Extract the [x, y] coordinate from the center of the cell holding the provided text.  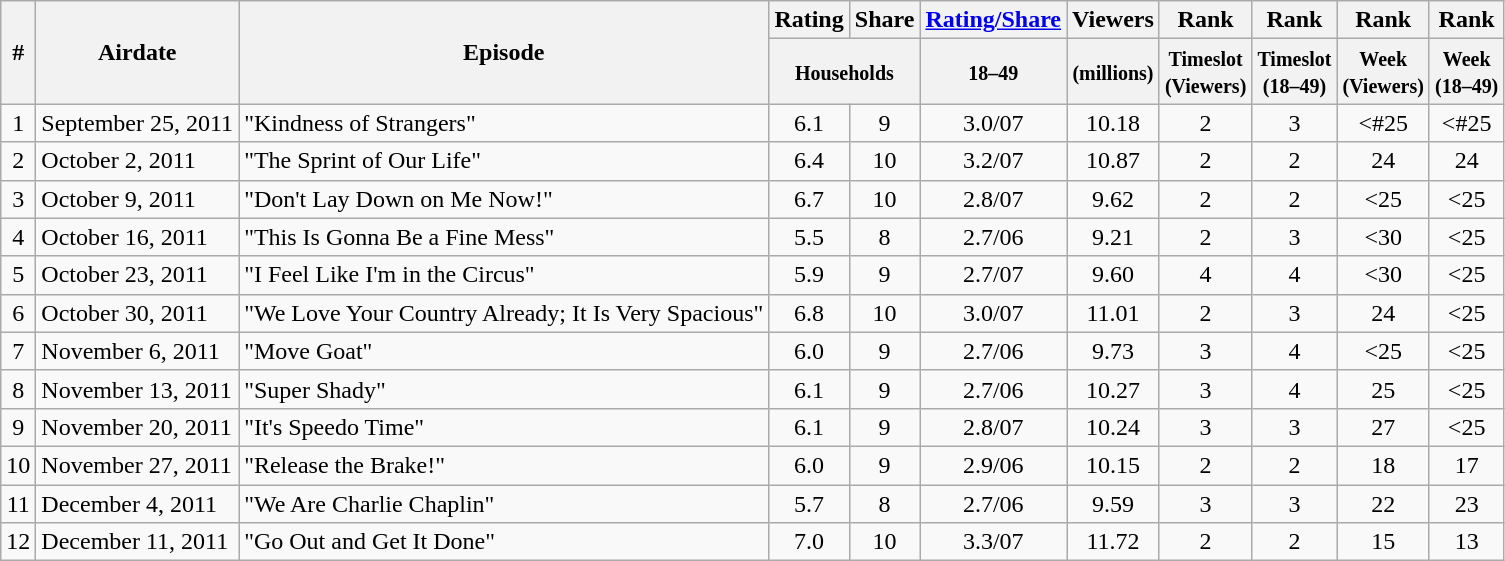
Episode [504, 52]
10.15 [1114, 465]
10.27 [1114, 389]
November 6, 2011 [138, 351]
"I Feel Like I'm in the Circus" [504, 275]
"The Sprint of Our Life" [504, 161]
November 27, 2011 [138, 465]
6.7 [809, 199]
Timeslot(18–49) [1294, 72]
11.01 [1114, 313]
Week(18–49) [1466, 72]
2.7/07 [994, 275]
7 [18, 351]
October 2, 2011 [138, 161]
9.59 [1114, 503]
11 [18, 503]
"Move Goat" [504, 351]
9.60 [1114, 275]
"Kindness of Strangers" [504, 123]
12 [18, 542]
6.8 [809, 313]
Airdate [138, 52]
October 30, 2011 [138, 313]
Households [844, 72]
"Super Shady" [504, 389]
6.4 [809, 161]
2.9/06 [994, 465]
15 [1383, 542]
27 [1383, 427]
11.72 [1114, 542]
23 [1466, 503]
"This Is Gonna Be a Fine Mess" [504, 237]
September 25, 2011 [138, 123]
Week(Viewers) [1383, 72]
13 [1466, 542]
5.7 [809, 503]
9.21 [1114, 237]
Share [884, 20]
Rating/Share [994, 20]
October 16, 2011 [138, 237]
November 13, 2011 [138, 389]
1 [18, 123]
10.24 [1114, 427]
9.73 [1114, 351]
10.18 [1114, 123]
25 [1383, 389]
Viewers [1114, 20]
18 [1383, 465]
# [18, 52]
3.3/07 [994, 542]
5.5 [809, 237]
5.9 [809, 275]
17 [1466, 465]
(millions) [1114, 72]
Timeslot(Viewers) [1205, 72]
3.2/07 [994, 161]
9.62 [1114, 199]
10.87 [1114, 161]
December 11, 2011 [138, 542]
October 9, 2011 [138, 199]
November 20, 2011 [138, 427]
"We Are Charlie Chaplin" [504, 503]
7.0 [809, 542]
"It's Speedo Time" [504, 427]
Rating [809, 20]
"We Love Your Country Already; It Is Very Spacious" [504, 313]
18–49 [994, 72]
22 [1383, 503]
"Go Out and Get It Done" [504, 542]
6 [18, 313]
5 [18, 275]
December 4, 2011 [138, 503]
"Release the Brake!" [504, 465]
"Don't Lay Down on Me Now!" [504, 199]
October 23, 2011 [138, 275]
